Return the [x, y] coordinate for the center point of the cell that contains the specified text.  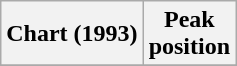
Peakposition [189, 34]
Chart (1993) [72, 34]
